For the text-containing cell, return its midpoint in [X, Y] coordinate format. 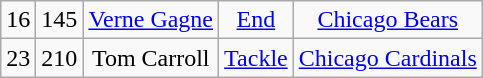
Tom Carroll [151, 58]
23 [18, 58]
210 [60, 58]
Chicago Bears [388, 20]
Verne Gagne [151, 20]
16 [18, 20]
End [256, 20]
Chicago Cardinals [388, 58]
145 [60, 20]
Tackle [256, 58]
